Return the (x, y) coordinate for the center point of the cell that contains the specified text.  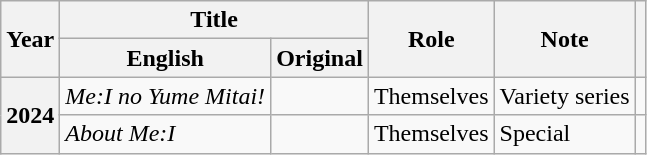
English (166, 58)
Role (431, 39)
Special (564, 134)
Original (320, 58)
About Me:I (166, 134)
Title (214, 20)
2024 (30, 115)
Note (564, 39)
Year (30, 39)
Me:I no Yume Mitai! (166, 96)
Variety series (564, 96)
